Provide the [X, Y] coordinate of the cell's center where the given text is located.  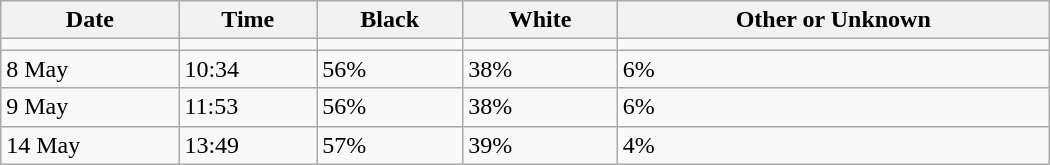
57% [390, 145]
13:49 [248, 145]
Other or Unknown [833, 20]
39% [540, 145]
10:34 [248, 69]
14 May [90, 145]
8 May [90, 69]
Time [248, 20]
Date [90, 20]
4% [833, 145]
Black [390, 20]
White [540, 20]
11:53 [248, 107]
9 May [90, 107]
